Detect which cell encompasses the target text, then output its (X, Y) center coordinate. 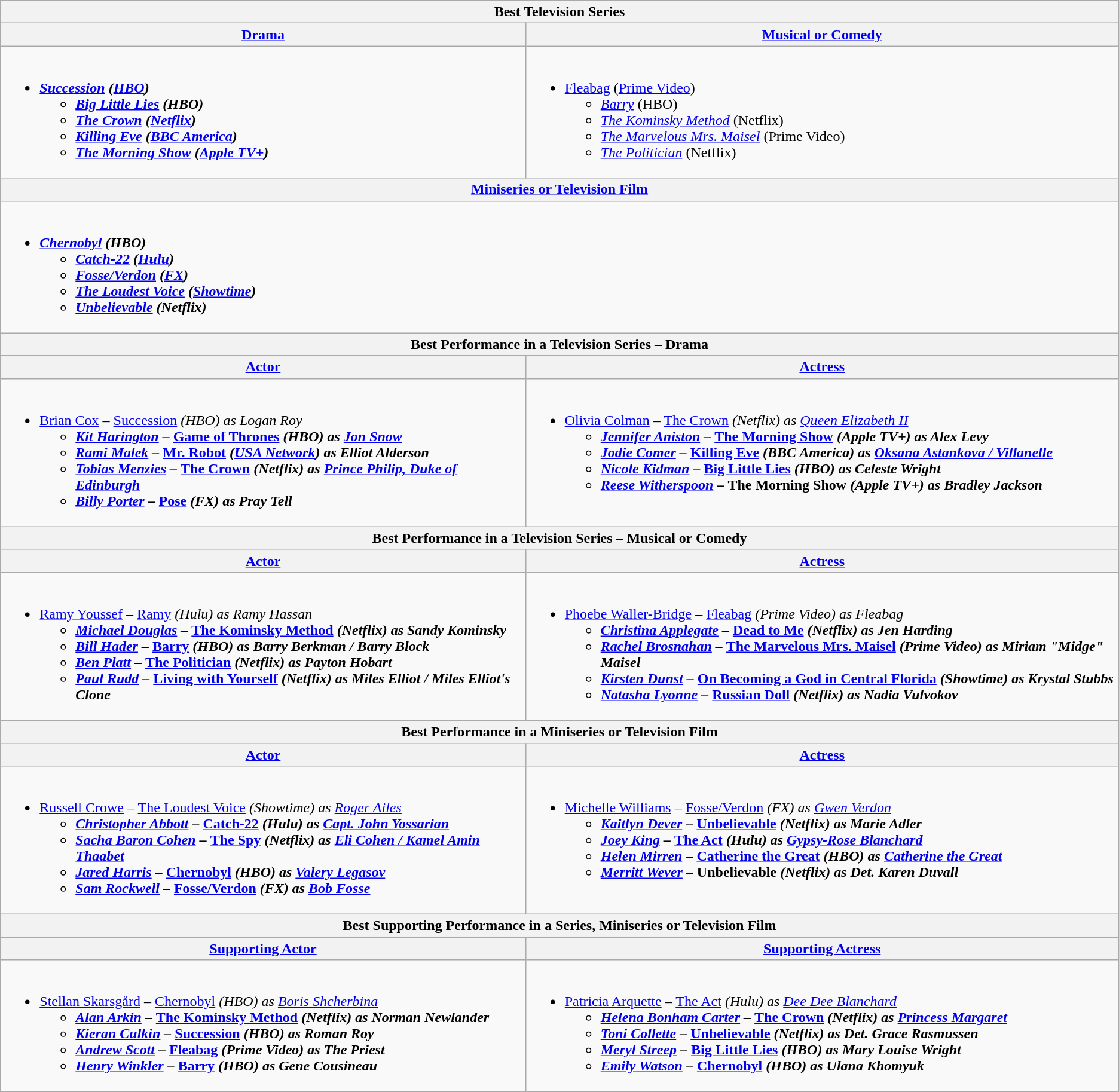
Drama (263, 35)
Miniseries or Television Film (559, 189)
Best Television Series (559, 12)
Fleabag (Prime Video)Barry (HBO)The Kominsky Method (Netflix)The Marvelous Mrs. Maisel (Prime Video)The Politician (Netflix) (822, 112)
Best Performance in a Miniseries or Television Film (559, 732)
Chernobyl (HBO)Catch-22 (Hulu)Fosse/Verdon (FX)The Loudest Voice (Showtime)Unbelievable (Netflix) (559, 267)
Best Performance in a Television Series – Drama (559, 344)
Supporting Actor (263, 949)
Musical or Comedy (822, 35)
Supporting Actress (822, 949)
Succession (HBO)Big Little Lies (HBO)The Crown (Netflix)Killing Eve (BBC America)The Morning Show (Apple TV+) (263, 112)
Best Supporting Performance in a Series, Miniseries or Television Film (559, 926)
Best Performance in a Television Series – Musical or Comedy (559, 538)
